Extract the [x, y] coordinate from the center of the cell holding the provided text.  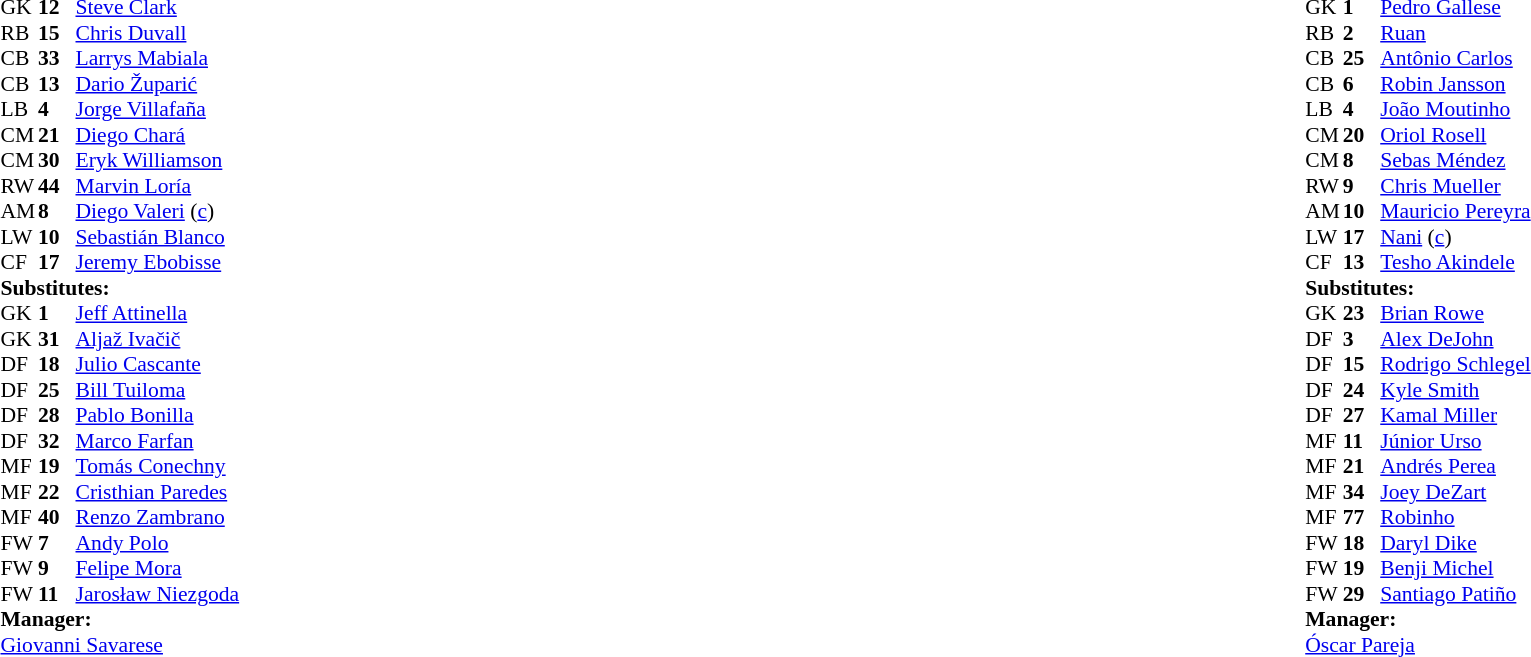
João Moutinho [1455, 109]
Cristhian Paredes [158, 492]
Diego Chará [158, 135]
Benji Michel [1455, 569]
3 [1362, 339]
Eryk Williamson [158, 161]
Brian Rowe [1455, 313]
Júnior Urso [1455, 441]
Antônio Carlos [1455, 59]
31 [57, 339]
Felipe Mora [158, 569]
Sebastián Blanco [158, 237]
6 [1362, 84]
Bill Tuiloma [158, 390]
Santiago Patiño [1455, 594]
Sebas Méndez [1455, 161]
Mauricio Pereyra [1455, 211]
Pablo Bonilla [158, 415]
30 [57, 161]
22 [57, 492]
Oriol Rosell [1455, 135]
27 [1362, 415]
Joey DeZart [1455, 492]
Alex DeJohn [1455, 339]
Jorge Villafaña [158, 109]
Ruan [1455, 33]
Diego Valeri (c) [158, 211]
Julio Cascante [158, 365]
23 [1362, 313]
Tomás Conechny [158, 467]
7 [57, 543]
20 [1362, 135]
Kamal Miller [1455, 415]
Nani (c) [1455, 237]
77 [1362, 517]
Marvin Loría [158, 186]
Tesho Akindele [1455, 263]
Andrés Perea [1455, 467]
40 [57, 517]
29 [1362, 594]
33 [57, 59]
Daryl Dike [1455, 543]
Andy Polo [158, 543]
Kyle Smith [1455, 390]
Dario Župarić [158, 84]
24 [1362, 390]
Jeff Attinella [158, 313]
28 [57, 415]
Jeremy Ebobisse [158, 263]
32 [57, 441]
44 [57, 186]
Robin Jansson [1455, 84]
Aljaž Ivačič [158, 339]
Chris Mueller [1455, 186]
1 [57, 313]
34 [1362, 492]
2 [1362, 33]
Jarosław Niezgoda [158, 594]
Chris Duvall [158, 33]
Robinho [1455, 517]
Larrys Mabiala [158, 59]
Renzo Zambrano [158, 517]
Marco Farfan [158, 441]
Rodrigo Schlegel [1455, 365]
